Return [X, Y] of the center of cell containing provided text 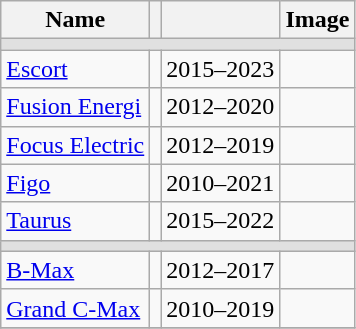
2010–2021 [220, 183]
2012–2019 [220, 145]
B-Max [76, 270]
Grand C-Max [76, 308]
2012–2020 [220, 107]
Focus Electric [76, 145]
Taurus [76, 221]
2015–2022 [220, 221]
Image [318, 20]
Escort [76, 69]
2010–2019 [220, 308]
Name [76, 20]
Figo [76, 183]
2012–2017 [220, 270]
Fusion Energi [76, 107]
2015–2023 [220, 69]
